Identify which cell holds the provided text, then report its [X, Y] central coordinate. 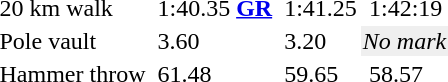
3.20 [321, 41]
3.60 [215, 41]
No mark [404, 41]
